Return (x, y) of the center of cell containing provided text 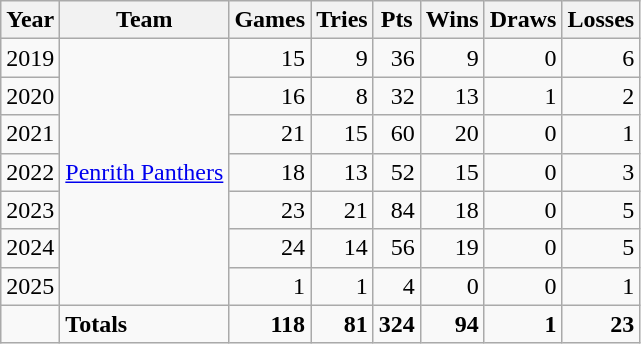
Totals (144, 324)
94 (452, 324)
19 (452, 248)
32 (396, 96)
36 (396, 58)
Pts (396, 20)
2021 (30, 134)
Losses (601, 20)
81 (342, 324)
Wins (452, 20)
20 (452, 134)
2022 (30, 172)
14 (342, 248)
24 (270, 248)
Team (144, 20)
Tries (342, 20)
16 (270, 96)
60 (396, 134)
2025 (30, 286)
2 (601, 96)
Penrith Panthers (144, 172)
2023 (30, 210)
324 (396, 324)
Draws (523, 20)
3 (601, 172)
Year (30, 20)
2019 (30, 58)
6 (601, 58)
2020 (30, 96)
4 (396, 286)
8 (342, 96)
118 (270, 324)
56 (396, 248)
2024 (30, 248)
Games (270, 20)
52 (396, 172)
84 (396, 210)
